Capture the cell that displays the provided text and extract its [x, y] central coordinate. 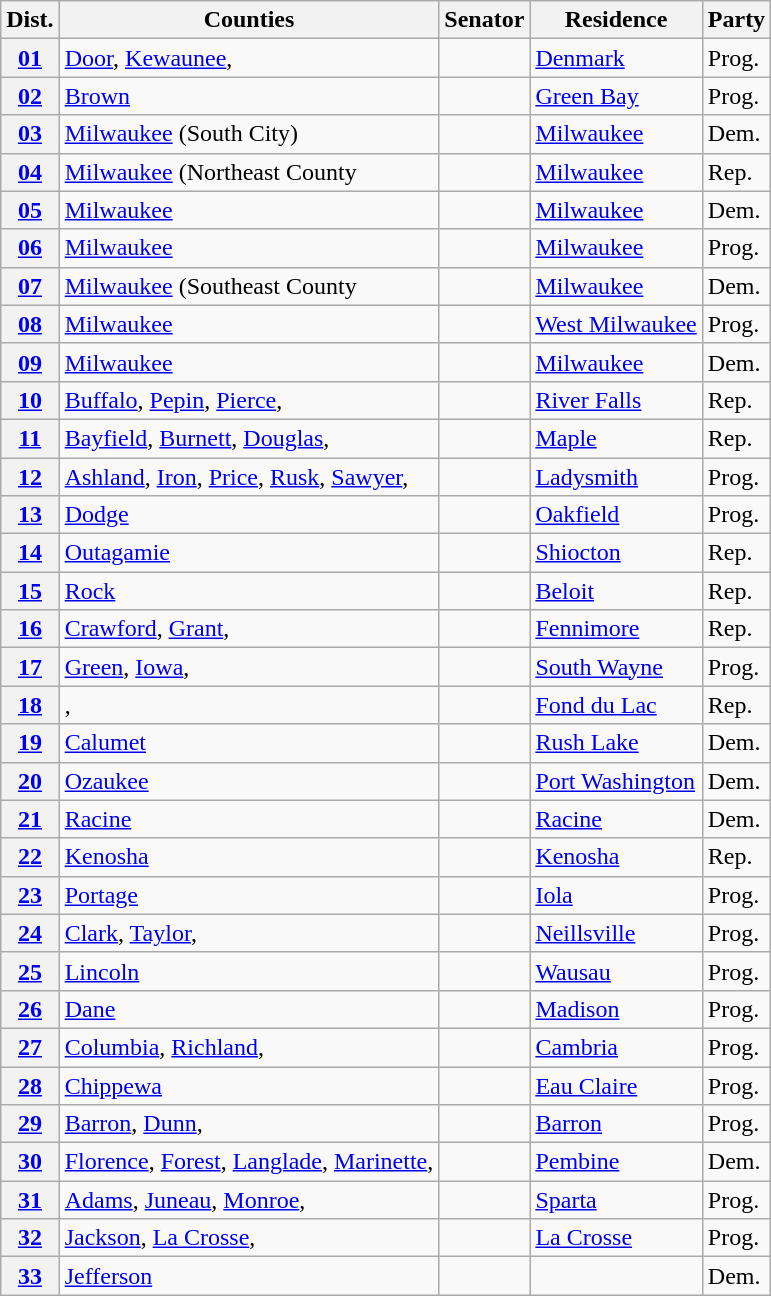
Oakfield [616, 515]
Dist. [30, 20]
Green, Iowa, [249, 667]
30 [30, 1162]
15 [30, 591]
20 [30, 781]
02 [30, 96]
Party [736, 20]
04 [30, 172]
Wausau [616, 971]
Florence, Forest, Langlade, Marinette, [249, 1162]
, [249, 705]
09 [30, 362]
01 [30, 58]
29 [30, 1124]
Barron, Dunn, [249, 1124]
Bayfield, Burnett, Douglas, [249, 438]
03 [30, 134]
Port Washington [616, 781]
16 [30, 629]
27 [30, 1047]
25 [30, 971]
22 [30, 857]
River Falls [616, 400]
Lincoln [249, 971]
Crawford, Grant, [249, 629]
23 [30, 895]
11 [30, 438]
Jackson, La Crosse, [249, 1238]
Brown [249, 96]
Milwaukee (Northeast County [249, 172]
10 [30, 400]
14 [30, 553]
Eau Claire [616, 1085]
31 [30, 1200]
Fond du Lac [616, 705]
Ladysmith [616, 477]
Dodge [249, 515]
Door, Kewaunee, [249, 58]
33 [30, 1276]
Cambria [616, 1047]
18 [30, 705]
Jefferson [249, 1276]
13 [30, 515]
28 [30, 1085]
06 [30, 248]
Ozaukee [249, 781]
Clark, Taylor, [249, 933]
Shiocton [616, 553]
Beloit [616, 591]
05 [30, 210]
Calumet [249, 743]
17 [30, 667]
26 [30, 1009]
Rush Lake [616, 743]
12 [30, 477]
Ashland, Iron, Price, Rusk, Sawyer, [249, 477]
21 [30, 819]
Chippewa [249, 1085]
Maple [616, 438]
Counties [249, 20]
Portage [249, 895]
Outagamie [249, 553]
24 [30, 933]
Neillsville [616, 933]
Columbia, Richland, [249, 1047]
Adams, Juneau, Monroe, [249, 1200]
07 [30, 286]
08 [30, 324]
32 [30, 1238]
Dane [249, 1009]
Barron [616, 1124]
Rock [249, 591]
Denmark [616, 58]
South Wayne [616, 667]
Buffalo, Pepin, Pierce, [249, 400]
Milwaukee (Southeast County [249, 286]
Madison [616, 1009]
Fennimore [616, 629]
Green Bay [616, 96]
La Crosse [616, 1238]
Pembine [616, 1162]
Sparta [616, 1200]
West Milwaukee [616, 324]
Senator [484, 20]
Residence [616, 20]
19 [30, 743]
Iola [616, 895]
Milwaukee (South City) [249, 134]
